Capture the cell that displays the provided text and extract its (x, y) central coordinate. 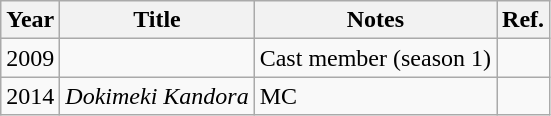
Title (157, 20)
Year (30, 20)
Dokimeki Kandora (157, 96)
Notes (375, 20)
2014 (30, 96)
Cast member (season 1) (375, 58)
2009 (30, 58)
Ref. (524, 20)
MC (375, 96)
